Extract the (x, y) coordinate from the center of the cell holding the provided text.  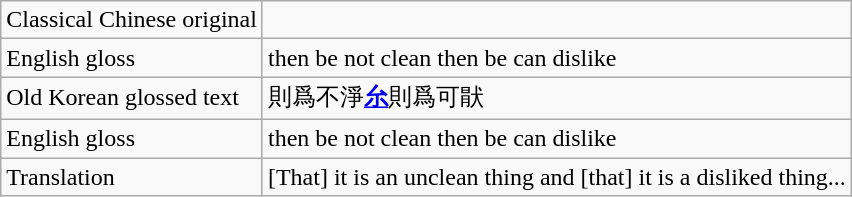
[That] it is an unclean thing and [that] it is a disliked thing... (556, 177)
Classical Chinese original (132, 20)
Translation (132, 177)
則爲不淨厼則爲可猒 (556, 98)
Old Korean glossed text (132, 98)
